Locate the cell with the specified text and output its (x, y) center coordinate. 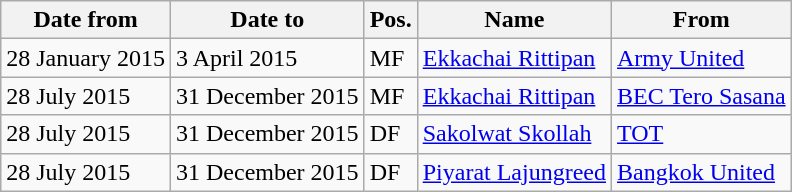
From (702, 20)
3 April 2015 (267, 58)
Bangkok United (702, 172)
Date to (267, 20)
BEC Tero Sasana (702, 96)
28 January 2015 (86, 58)
Army United (702, 58)
Date from (86, 20)
Name (514, 20)
Sakolwat Skollah (514, 134)
TOT (702, 134)
Pos. (390, 20)
Piyarat Lajungreed (514, 172)
